From the cell containing the given text, extract its center point as [x, y] coordinate. 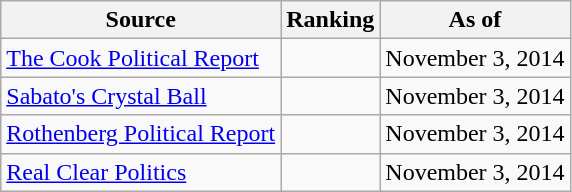
Sabato's Crystal Ball [141, 96]
Source [141, 20]
As of [475, 20]
Ranking [330, 20]
Real Clear Politics [141, 172]
Rothenberg Political Report [141, 134]
The Cook Political Report [141, 58]
